Provide the [X, Y] coordinate of the cell's center where the given text is located.  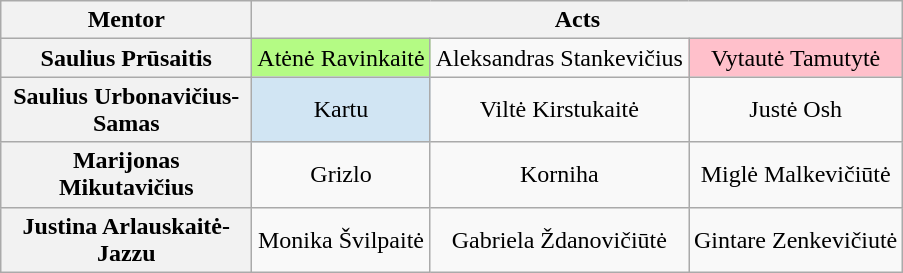
Marijonas Mikutavičius [126, 174]
Atėnė Ravinkaitė [341, 58]
Kartu [341, 110]
Korniha [559, 174]
Gabriela Ždanovičiūtė [559, 240]
Miglė Malkevičiūtė [795, 174]
Acts [578, 20]
Justė Osh [795, 110]
Viltė Kirstukaitė [559, 110]
Saulius Urbonavičius-Samas [126, 110]
Aleksandras Stankevičius [559, 58]
Justina Arlauskaitė-Jazzu [126, 240]
Saulius Prūsaitis [126, 58]
Monika Švilpaitė [341, 240]
Vytautė Tamutytė [795, 58]
Gintare Zenkevičiutė [795, 240]
Mentor [126, 20]
Grizlo [341, 174]
